Pinpoint the cell where the given text exists, returning its [x, y] midpoint coordinate. 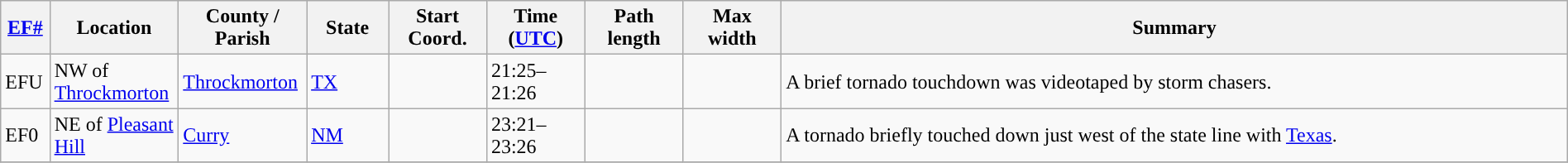
EF# [25, 28]
Throckmorton [243, 81]
Max width [733, 28]
23:21–23:26 [536, 136]
Summary [1174, 28]
EFU [25, 81]
NM [347, 136]
County / Parish [243, 28]
State [347, 28]
Time (UTC) [536, 28]
A tornado briefly touched down just west of the state line with Texas. [1174, 136]
NW of Throckmorton [114, 81]
TX [347, 81]
21:25–21:26 [536, 81]
Location [114, 28]
Start Coord. [438, 28]
Curry [243, 136]
Path length [633, 28]
NE of Pleasant Hill [114, 136]
A brief tornado touchdown was videotaped by storm chasers. [1174, 81]
EF0 [25, 136]
